Find where the given text appears and provide that cell's center as [x, y] coordinate. 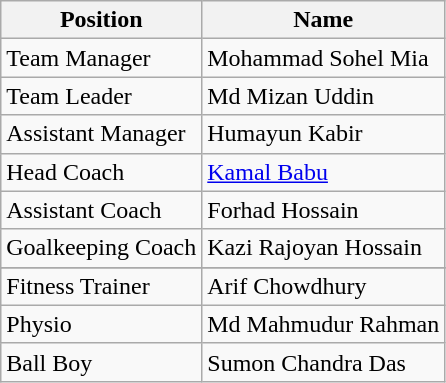
Position [102, 20]
Sumon Chandra Das [324, 362]
Mohammad Sohel Mia [324, 58]
Forhad Hossain [324, 210]
Head Coach [102, 172]
Humayun Kabir [324, 134]
Physio [102, 324]
Fitness Trainer [102, 286]
Team Leader [102, 96]
Team Manager [102, 58]
Md Mizan Uddin [324, 96]
Ball Boy [102, 362]
Md Mahmudur Rahman [324, 324]
Name [324, 20]
Kazi Rajoyan Hossain [324, 248]
Goalkeeping Coach [102, 248]
Arif Chowdhury [324, 286]
Assistant Coach [102, 210]
Kamal Babu [324, 172]
Assistant Manager [102, 134]
